Capture the cell that displays the provided text and extract its (x, y) central coordinate. 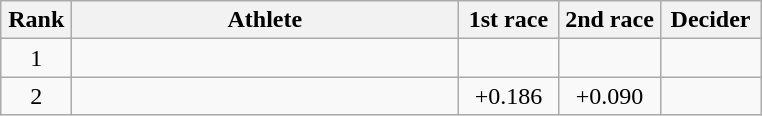
Rank (36, 20)
2nd race (610, 20)
Decider (710, 20)
1st race (508, 20)
2 (36, 96)
Athlete (265, 20)
+0.186 (508, 96)
+0.090 (610, 96)
1 (36, 58)
